Scan for the cell matching the given text and deliver its (X, Y) coordinate at center. 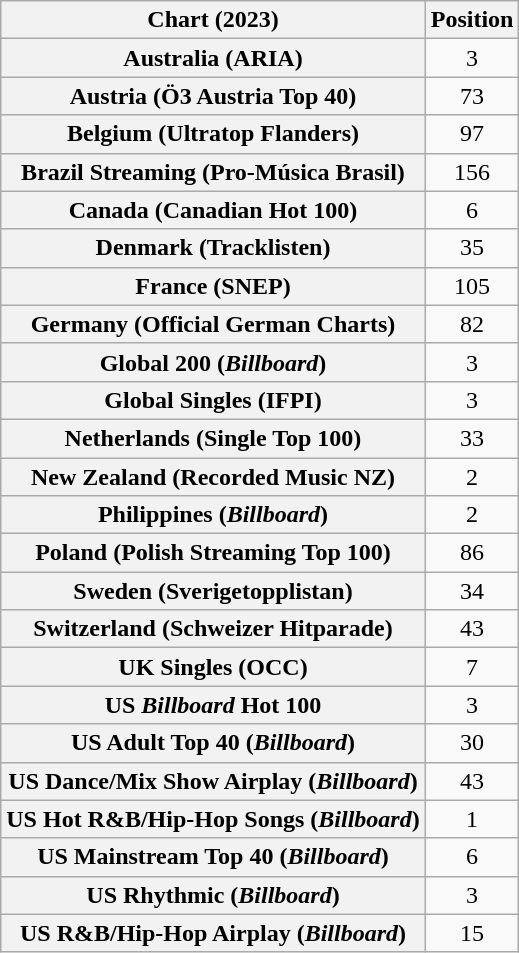
Denmark (Tracklisten) (213, 248)
Sweden (Sverigetopplistan) (213, 591)
Belgium (Ultratop Flanders) (213, 134)
Brazil Streaming (Pro-Música Brasil) (213, 172)
US Billboard Hot 100 (213, 705)
Austria (Ö3 Austria Top 40) (213, 96)
Chart (2023) (213, 20)
US R&B/Hip-Hop Airplay (Billboard) (213, 933)
Netherlands (Single Top 100) (213, 438)
US Mainstream Top 40 (Billboard) (213, 857)
105 (472, 286)
Global Singles (IFPI) (213, 400)
15 (472, 933)
82 (472, 324)
Canada (Canadian Hot 100) (213, 210)
73 (472, 96)
Position (472, 20)
UK Singles (OCC) (213, 667)
Poland (Polish Streaming Top 100) (213, 553)
1 (472, 819)
Australia (ARIA) (213, 58)
Global 200 (Billboard) (213, 362)
97 (472, 134)
33 (472, 438)
Switzerland (Schweizer Hitparade) (213, 629)
France (SNEP) (213, 286)
US Adult Top 40 (Billboard) (213, 743)
34 (472, 591)
7 (472, 667)
86 (472, 553)
30 (472, 743)
US Rhythmic (Billboard) (213, 895)
US Dance/Mix Show Airplay (Billboard) (213, 781)
Philippines (Billboard) (213, 515)
Germany (Official German Charts) (213, 324)
35 (472, 248)
New Zealand (Recorded Music NZ) (213, 477)
US Hot R&B/Hip-Hop Songs (Billboard) (213, 819)
156 (472, 172)
